Extract the (X, Y) coordinate from the center of the cell holding the provided text.  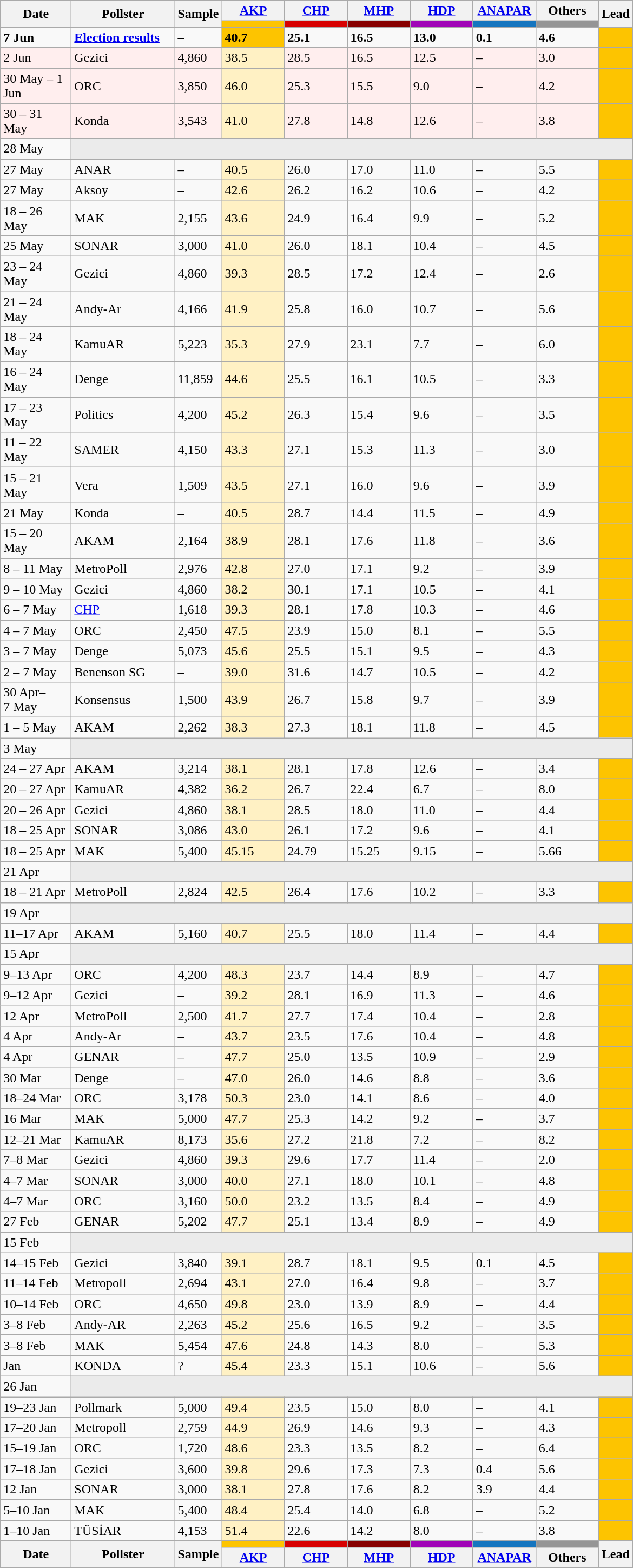
27.7 (316, 1016)
2,155 (198, 218)
2,759 (198, 1428)
30 – 31 May (36, 121)
9.8 (441, 1283)
48.4 (253, 1510)
38.9 (253, 541)
41.7 (253, 1016)
3,086 (198, 831)
1,618 (198, 610)
48.6 (253, 1448)
43.6 (253, 218)
35.3 (253, 344)
3 May (36, 748)
15 – 21 May (36, 485)
1,509 (198, 485)
6 – 7 May (36, 610)
45.4 (253, 1366)
13.9 (379, 1304)
10.1 (441, 1181)
15 Feb (36, 1242)
14.1 (379, 1098)
1,720 (198, 1448)
18 – 26 May (36, 218)
3,600 (198, 1469)
2.9 (567, 1057)
ANAR (123, 169)
5,202 (198, 1222)
1 – 5 May (36, 727)
11,859 (198, 380)
21.8 (379, 1139)
49.4 (253, 1407)
38.2 (253, 589)
2 Jun (36, 58)
43.1 (253, 1283)
TÜSİAR (123, 1531)
25.8 (316, 308)
Pollmark (123, 1407)
3,840 (198, 1263)
8,173 (198, 1139)
47.6 (253, 1345)
15 Apr (36, 954)
16 Mar (36, 1119)
2.8 (567, 1016)
13.4 (379, 1222)
24 – 27 Apr (36, 769)
12–21 Mar (36, 1139)
16.1 (379, 380)
2,164 (198, 541)
36.2 (253, 789)
21 May (36, 513)
14.0 (379, 1510)
30 Apr–7 May (36, 699)
3,214 (198, 769)
28 May (36, 149)
24.8 (316, 1345)
10.3 (441, 610)
10–14 Feb (36, 1304)
1–10 Jan (36, 1531)
2,263 (198, 1325)
Vera (123, 485)
17.0 (379, 169)
15.5 (379, 85)
39.1 (253, 1263)
30 Mar (36, 1077)
48.3 (253, 974)
Election results (123, 37)
27.3 (316, 727)
19 Apr (36, 913)
26.9 (316, 1428)
Jan (36, 1366)
46.0 (253, 85)
23 – 24 May (36, 274)
4.7 (567, 974)
12 Apr (36, 1016)
51.4 (253, 1531)
27.9 (316, 344)
27 Feb (36, 1222)
0.4 (504, 1469)
14.8 (379, 121)
31.6 (316, 671)
23.7 (316, 974)
44.9 (253, 1428)
SAMER (123, 450)
8.1 (441, 630)
2.6 (567, 274)
7 Jun (36, 37)
15–19 Jan (36, 1448)
4,382 (198, 789)
45.15 (253, 851)
3,178 (198, 1098)
5,073 (198, 651)
2 – 7 May (36, 671)
14.7 (379, 671)
23.9 (316, 630)
3 – 7 May (36, 651)
3,160 (198, 1201)
25.4 (316, 1510)
25.6 (316, 1325)
2.0 (567, 1160)
4,150 (198, 450)
9 – 10 May (36, 589)
Politics (123, 414)
12.5 (441, 58)
19–23 Jan (36, 1407)
9–13 Apr (36, 974)
39.0 (253, 671)
42.8 (253, 569)
3,850 (198, 85)
14–15 Feb (36, 1263)
26.3 (316, 414)
49.8 (253, 1304)
2,500 (198, 1016)
22.6 (316, 1531)
43.7 (253, 1036)
43.5 (253, 485)
26.2 (316, 190)
17.7 (379, 1160)
9.7 (441, 699)
15.8 (379, 699)
4,166 (198, 308)
17 – 23 May (36, 414)
43.3 (253, 450)
47.5 (253, 630)
27.2 (316, 1139)
45.6 (253, 651)
6.4 (567, 1448)
9.3 (441, 1428)
11–14 Feb (36, 1283)
6.8 (441, 1510)
23.1 (379, 344)
26.4 (316, 892)
3.4 (567, 769)
15 – 20 May (36, 541)
18 – 24 May (36, 344)
26 Jan (36, 1386)
39.8 (253, 1469)
24.79 (316, 851)
? (198, 1366)
17–20 Jan (36, 1428)
21 – 24 May (36, 308)
17–18 Jan (36, 1469)
24.9 (316, 218)
5.66 (567, 851)
15.3 (379, 450)
23.2 (316, 1201)
12 Jan (36, 1490)
18–24 Mar (36, 1098)
20 – 27 Apr (36, 789)
8.8 (441, 1077)
9.0 (441, 85)
2,694 (198, 1283)
15.25 (379, 851)
50.0 (253, 1201)
5,454 (198, 1345)
11–17 Apr (36, 933)
11.5 (441, 513)
41.9 (253, 308)
8.4 (441, 1201)
6.7 (441, 789)
20 – 26 Apr (36, 810)
11 – 22 May (36, 450)
17.3 (379, 1469)
4,153 (198, 1531)
8 – 11 May (36, 569)
25 May (36, 246)
7.3 (441, 1469)
50.3 (253, 1098)
12.4 (441, 274)
14.3 (379, 1345)
16.2 (379, 190)
9–12 Apr (36, 995)
1,500 (198, 699)
2,450 (198, 630)
16.9 (379, 995)
21 Apr (36, 872)
38.3 (253, 727)
2,824 (198, 892)
38.5 (253, 58)
6.0 (567, 344)
5,223 (198, 344)
2,262 (198, 727)
30 May – 1 Jun (36, 85)
8.6 (441, 1098)
18 – 21 Apr (36, 892)
16 – 24 May (36, 380)
9.9 (441, 218)
10.2 (441, 892)
43.0 (253, 831)
26.1 (316, 831)
43.9 (253, 699)
39.2 (253, 995)
4.0 (567, 1098)
13.0 (441, 37)
44.6 (253, 380)
42.6 (253, 190)
17.4 (379, 1016)
42.5 (253, 892)
15.4 (379, 414)
7.7 (441, 344)
25.0 (316, 1057)
7–8 Mar (36, 1160)
Benenson SG (123, 671)
22.4 (379, 789)
KONDA (123, 1366)
5–10 Jan (36, 1510)
10.7 (441, 308)
Andy-AR (123, 1325)
2,976 (198, 569)
30.1 (316, 589)
40.0 (253, 1181)
3,543 (198, 121)
Konsensus (123, 699)
7.2 (441, 1139)
47.0 (253, 1077)
10.9 (441, 1057)
5,160 (198, 933)
4,650 (198, 1304)
9.15 (441, 851)
5.3 (567, 1345)
35.6 (253, 1139)
4 – 7 May (36, 630)
Aksoy (123, 190)
